Capture the cell that displays the provided text and extract its (x, y) central coordinate. 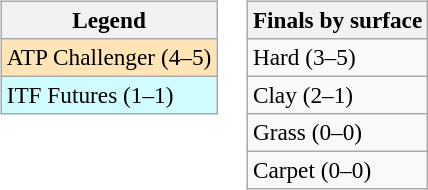
Hard (3–5) (337, 57)
Legend (108, 20)
Finals by surface (337, 20)
Clay (2–1) (337, 95)
ATP Challenger (4–5) (108, 57)
Carpet (0–0) (337, 171)
Grass (0–0) (337, 133)
ITF Futures (1–1) (108, 95)
